Locate the cell with the specified text and output its [X, Y] center coordinate. 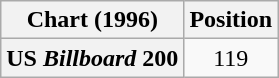
Position [231, 20]
119 [231, 58]
US Billboard 200 [92, 58]
Chart (1996) [92, 20]
